Locate the cell with the specified text and output its (x, y) center coordinate. 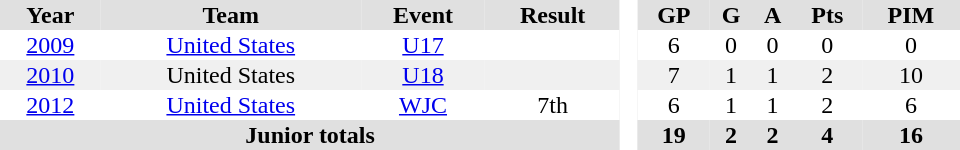
2010 (50, 75)
2009 (50, 45)
WJC (423, 105)
U17 (423, 45)
2012 (50, 105)
G (732, 15)
10 (911, 75)
Result (552, 15)
16 (911, 135)
Pts (828, 15)
7 (674, 75)
Junior totals (310, 135)
A (773, 15)
Year (50, 15)
19 (674, 135)
Team (231, 15)
U18 (423, 75)
Event (423, 15)
GP (674, 15)
4 (828, 135)
PIM (911, 15)
7th (552, 105)
